Detect which cell encompasses the target text, then output its [x, y] center coordinate. 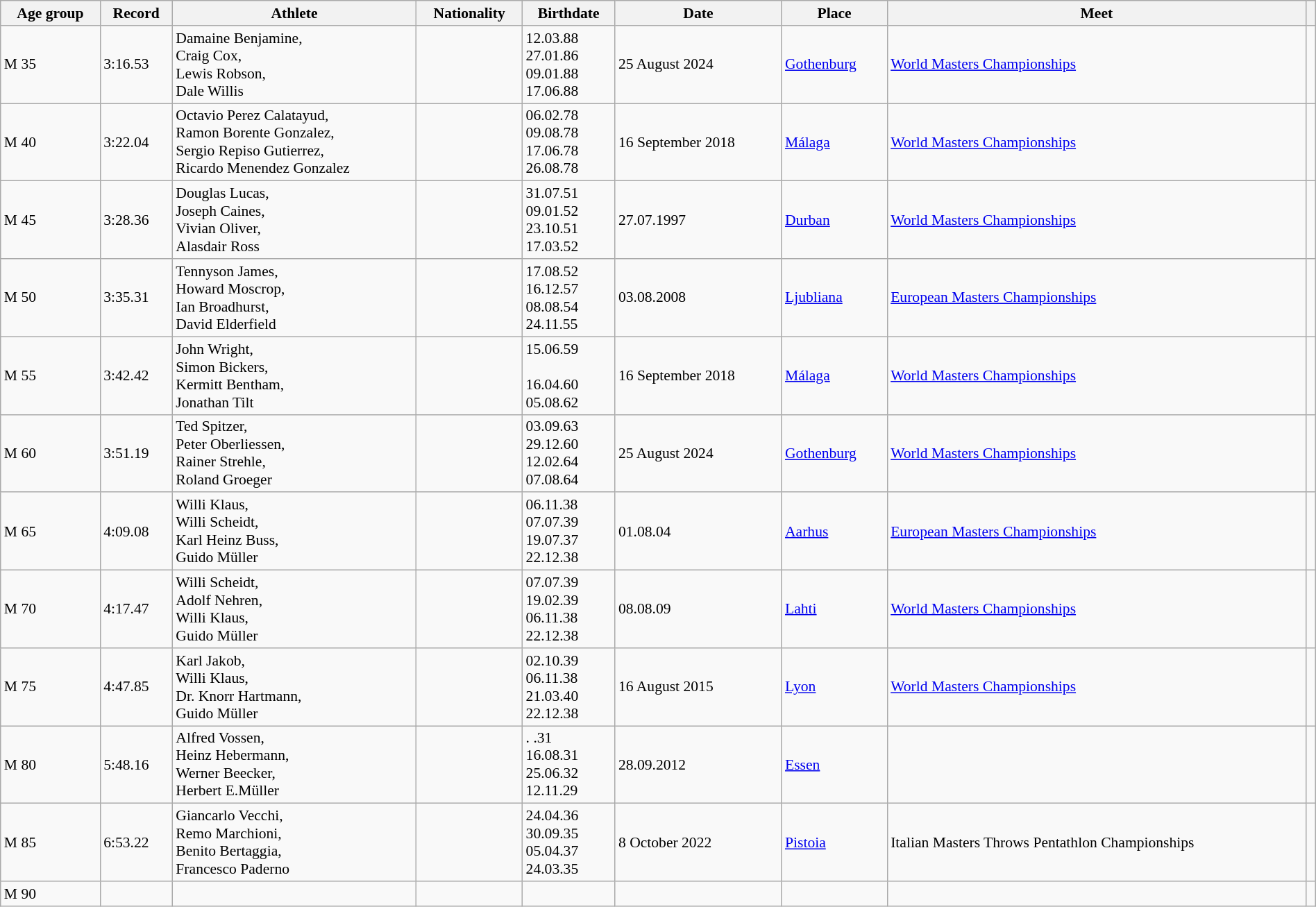
Karl Jakob, Willi Klaus, Dr. Knorr Hartmann,Guido Müller [294, 687]
M 80 [50, 765]
M 35 [50, 65]
06.02.7809.08.7817.06.7826.08.78 [569, 142]
27.07.1997 [698, 220]
Age group [50, 13]
6:53.22 [136, 842]
17.08.5216.12.5708.08.5424.11.55 [569, 298]
Octavio Perez Calatayud,Ramon Borente Gonzalez,Sergio Repiso Gutierrez,Ricardo Menendez Gonzalez [294, 142]
12.03.8827.01.8609.01.8817.06.88 [569, 65]
5:48.16 [136, 765]
Damaine Benjamine, Craig Cox, Lewis Robson, Dale Willis [294, 65]
. .3116.08.3125.06.3212.11.29 [569, 765]
Aarhus [834, 532]
M 45 [50, 220]
Giancarlo Vecchi, Remo Marchioni, Benito Bertaggia, Francesco Paderno [294, 842]
Ted Spitzer,Peter Oberliessen,Rainer Strehle,Roland Groeger [294, 453]
Willi Scheidt,Adolf Nehren,Willi Klaus,Guido Müller [294, 609]
01.08.04 [698, 532]
4:09.08 [136, 532]
Tennyson James,Howard Moscrop,Ian Broadhurst,David Elderfield [294, 298]
M 90 [50, 894]
02.10.3906.11.3821.03.4022.12.38 [569, 687]
3:42.42 [136, 375]
24.04.3630.09.3505.04.3724.03.35 [569, 842]
03.08.2008 [698, 298]
15.06.59 16.04.6005.08.62 [569, 375]
3:35.31 [136, 298]
Italian Masters Throws Pentathlon Championships [1097, 842]
Birthdate [569, 13]
03.09.6329.12.6012.02.6407.08.64 [569, 453]
Place [834, 13]
M 70 [50, 609]
06.11.3807.07.3919.07.3722.12.38 [569, 532]
M 40 [50, 142]
Pistoia [834, 842]
Date [698, 13]
16 August 2015 [698, 687]
M 65 [50, 532]
Lyon [834, 687]
John Wright,Simon Bickers, Kermitt Bentham,Jonathan Tilt [294, 375]
M 60 [50, 453]
4:47.85 [136, 687]
M 55 [50, 375]
Athlete [294, 13]
Essen [834, 765]
Nationality [469, 13]
M 50 [50, 298]
08.08.09 [698, 609]
Meet [1097, 13]
8 October 2022 [698, 842]
Alfred Vossen,Heinz Hebermann,Werner Beecker,Herbert E.Müller [294, 765]
4:17.47 [136, 609]
3:16.53 [136, 65]
07.07.3919.02.3906.11.3822.12.38 [569, 609]
Durban [834, 220]
Douglas Lucas,Joseph Caines,Vivian Oliver,Alasdair Ross [294, 220]
3:51.19 [136, 453]
31.07.5109.01.5223.10.5117.03.52 [569, 220]
M 85 [50, 842]
28.09.2012 [698, 765]
M 75 [50, 687]
3:22.04 [136, 142]
3:28.36 [136, 220]
Ljubliana [834, 298]
Lahti [834, 609]
Willi Klaus,Willi Scheidt,Karl Heinz Buss,Guido Müller [294, 532]
Record [136, 13]
